Identify which cell holds the provided text, then report its [X, Y] central coordinate. 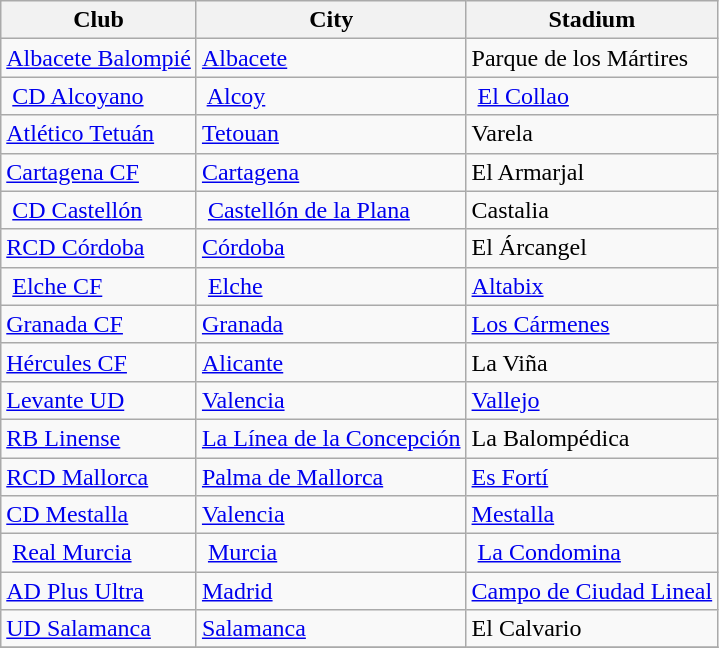
Castalia [592, 210]
Tetouan [331, 134]
Mestalla [592, 515]
Granada CF [99, 324]
La Viña [592, 362]
Castellón de la Plana [331, 210]
La Balompédica [592, 438]
Hércules CF [99, 362]
CD Mestalla [99, 515]
Campo de Ciudad Lineal [592, 591]
CD Castellón [99, 210]
Real Murcia [99, 553]
El Armarjal [592, 172]
Levante UD [99, 400]
RCD Mallorca [99, 477]
Córdoba [331, 248]
Atlético Tetuán [99, 134]
El Collao [592, 96]
City [331, 20]
La Condomina [592, 553]
Stadium [592, 20]
El Calvario [592, 629]
RCD Córdoba [99, 248]
Club [99, 20]
Alcoy [331, 96]
CD Alcoyano [99, 96]
Salamanca [331, 629]
Altabix [592, 286]
Albacete [331, 58]
Elche CF [99, 286]
Parque de los Mártires [592, 58]
Varela [592, 134]
Alicante [331, 362]
Albacete Balompié [99, 58]
RB Linense [99, 438]
La Línea de la Concepción [331, 438]
Vallejo [592, 400]
AD Plus Ultra [99, 591]
Cartagena [331, 172]
Palma de Mallorca [331, 477]
Madrid [331, 591]
Murcia [331, 553]
Es Fortí [592, 477]
El Árcangel [592, 248]
Cartagena CF [99, 172]
Granada [331, 324]
UD Salamanca [99, 629]
Elche [331, 286]
Los Cármenes [592, 324]
